From the cell containing the given text, extract its center point as [x, y] coordinate. 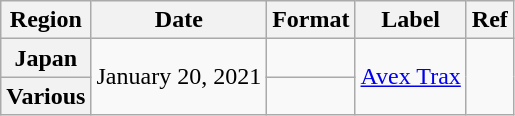
Region [46, 20]
Label [410, 20]
Ref [490, 20]
Format [311, 20]
Various [46, 96]
Avex Trax [410, 77]
Japan [46, 58]
January 20, 2021 [179, 77]
Date [179, 20]
